Determine the (X, Y) coordinate at the center of the cell enclosing the given text.  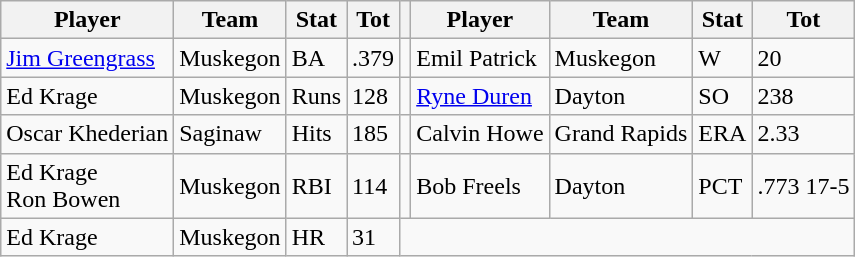
.379 (374, 58)
31 (374, 237)
Oscar Khederian (88, 134)
PCT (722, 186)
128 (374, 96)
185 (374, 134)
Runs (316, 96)
RBI (316, 186)
.773 17-5 (804, 186)
Grand Rapids (621, 134)
Ed KrageRon Bowen (88, 186)
Ryne Duren (480, 96)
Hits (316, 134)
114 (374, 186)
238 (804, 96)
Bob Freels (480, 186)
Emil Patrick (480, 58)
Saginaw (230, 134)
2.33 (804, 134)
W (722, 58)
ERA (722, 134)
SO (722, 96)
HR (316, 237)
Calvin Howe (480, 134)
Jim Greengrass (88, 58)
20 (804, 58)
BA (316, 58)
